For the text-containing cell, return its midpoint in [x, y] coordinate format. 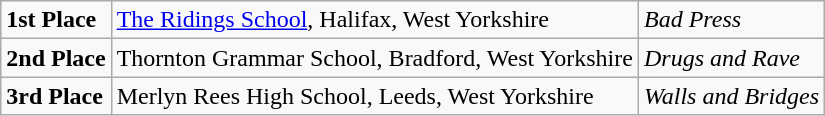
Walls and Bridges [731, 96]
Bad Press [731, 20]
1st Place [56, 20]
Thornton Grammar School, Bradford, West Yorkshire [374, 58]
The Ridings School, Halifax, West Yorkshire [374, 20]
Drugs and Rave [731, 58]
Merlyn Rees High School, Leeds, West Yorkshire [374, 96]
3rd Place [56, 96]
2nd Place [56, 58]
